Locate the cell with the specified text and output its [x, y] center coordinate. 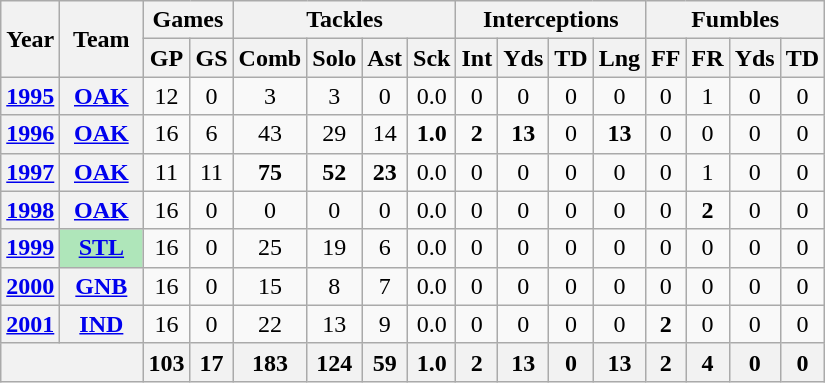
Year [30, 39]
19 [334, 248]
Team [102, 39]
9 [385, 324]
Solo [334, 58]
FR [708, 58]
1995 [30, 96]
7 [385, 286]
1999 [30, 248]
124 [334, 362]
Tackles [344, 20]
1997 [30, 172]
43 [270, 134]
GS [212, 58]
FF [666, 58]
Fumbles [736, 20]
GNB [102, 286]
103 [166, 362]
15 [270, 286]
Games [188, 20]
Lng [619, 58]
14 [385, 134]
75 [270, 172]
2000 [30, 286]
GP [166, 58]
Comb [270, 58]
Int [477, 58]
1998 [30, 210]
IND [102, 324]
Sck [432, 58]
52 [334, 172]
Ast [385, 58]
23 [385, 172]
17 [212, 362]
Interceptions [551, 20]
4 [708, 362]
12 [166, 96]
22 [270, 324]
183 [270, 362]
29 [334, 134]
2001 [30, 324]
1996 [30, 134]
8 [334, 286]
STL [102, 248]
25 [270, 248]
59 [385, 362]
